Provide the (x, y) coordinate of the cell's center where the given text is located.  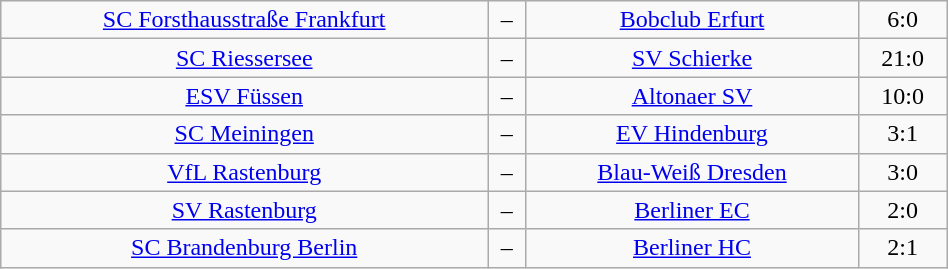
Berliner EC (692, 210)
SC Meiningen (244, 134)
6:0 (902, 20)
Altonaer SV (692, 96)
2:0 (902, 210)
SC Riessersee (244, 58)
EV Hindenburg (692, 134)
SC Forsthausstraße Frankfurt (244, 20)
VfL Rastenburg (244, 172)
2:1 (902, 248)
SC Brandenburg Berlin (244, 248)
3:1 (902, 134)
21:0 (902, 58)
3:0 (902, 172)
SV Rastenburg (244, 210)
SV Schierke (692, 58)
Bobclub Erfurt (692, 20)
ESV Füssen (244, 96)
10:0 (902, 96)
Berliner HC (692, 248)
Blau-Weiß Dresden (692, 172)
